Provide the (x, y) coordinate of the cell's center where the given text is located.  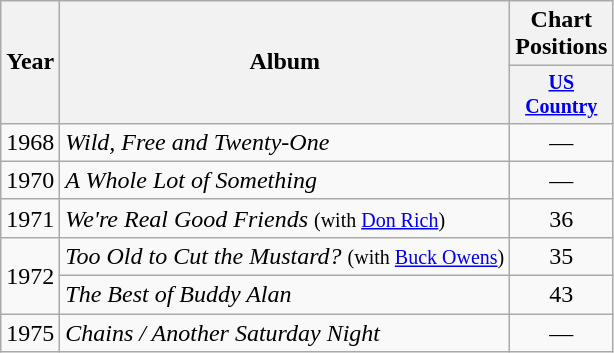
1972 (30, 275)
The Best of Buddy Alan (285, 295)
1970 (30, 180)
1975 (30, 333)
Chains / Another Saturday Night (285, 333)
We're Real Good Friends (with Don Rich) (285, 218)
35 (562, 256)
1971 (30, 218)
36 (562, 218)
Year (30, 62)
Wild, Free and Twenty-One (285, 142)
US Country (562, 94)
Too Old to Cut the Mustard? (with Buck Owens) (285, 256)
A Whole Lot of Something (285, 180)
Chart Positions (562, 34)
Album (285, 62)
1968 (30, 142)
43 (562, 295)
